Determine the (x, y) coordinate at the center of the cell enclosing the given text.  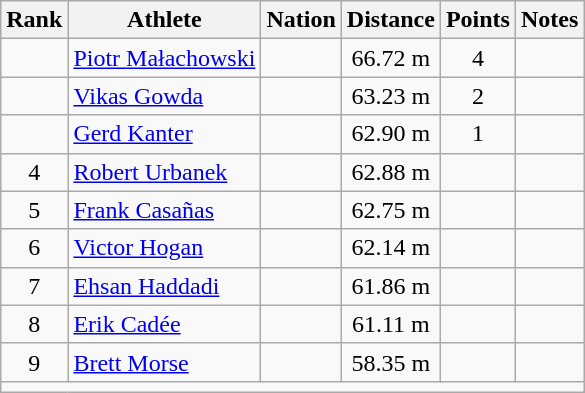
66.72 m (390, 58)
Athlete (164, 20)
2 (478, 96)
Gerd Kanter (164, 134)
63.23 m (390, 96)
6 (34, 248)
9 (34, 362)
Ehsan Haddadi (164, 286)
Victor Hogan (164, 248)
Rank (34, 20)
Frank Casañas (164, 210)
7 (34, 286)
Piotr Małachowski (164, 58)
62.75 m (390, 210)
Brett Morse (164, 362)
Vikas Gowda (164, 96)
62.14 m (390, 248)
1 (478, 134)
Points (478, 20)
Notes (549, 20)
Robert Urbanek (164, 172)
8 (34, 324)
Distance (390, 20)
5 (34, 210)
Nation (301, 20)
62.88 m (390, 172)
58.35 m (390, 362)
61.11 m (390, 324)
61.86 m (390, 286)
62.90 m (390, 134)
Erik Cadée (164, 324)
